Detect which cell encompasses the target text, then output its [x, y] center coordinate. 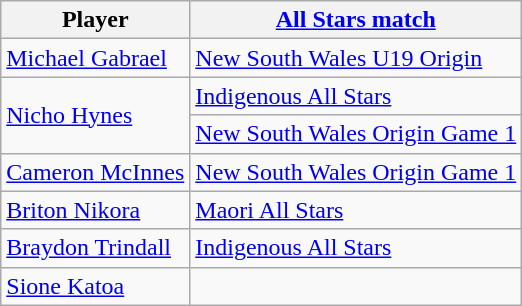
Nicho Hynes [96, 115]
Braydon Trindall [96, 248]
Briton Nikora [96, 210]
Sione Katoa [96, 286]
Cameron McInnes [96, 172]
Michael Gabrael [96, 58]
Player [96, 20]
New South Wales U19 Origin [356, 58]
All Stars match [356, 20]
Maori All Stars [356, 210]
